Find where the given text appears and provide that cell's center as (x, y) coordinate. 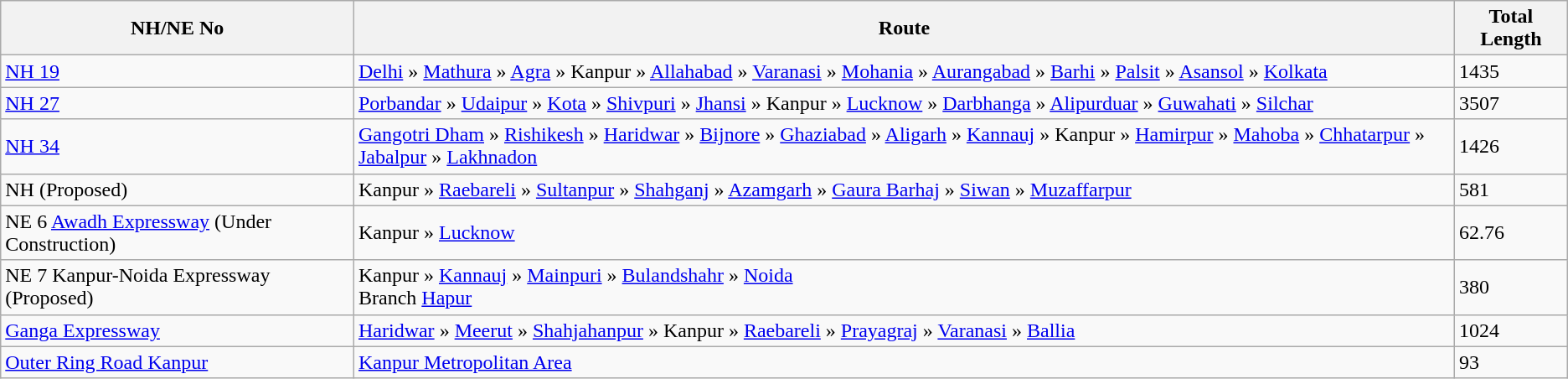
581 (1511, 189)
Kanpur » Lucknow (904, 233)
93 (1511, 362)
3507 (1511, 103)
62.76 (1511, 233)
NH 19 (178, 71)
Kanpur Metropolitan Area (904, 362)
NE 7 Kanpur-Noida Expressway (Proposed) (178, 287)
1435 (1511, 71)
Ganga Expressway (178, 330)
Delhi » Mathura » Agra » Kanpur » Allahabad » Varanasi » Mohania » Aurangabad » Barhi » Palsit » Asansol » Kolkata (904, 71)
Route (904, 29)
NH 34 (178, 146)
NH (Proposed) (178, 189)
1426 (1511, 146)
Outer Ring Road Kanpur (178, 362)
NE 6 Awadh Expressway (Under Construction) (178, 233)
Kanpur » Kannauj » Mainpuri » Bulandshahr » NoidaBranch Hapur (904, 287)
Haridwar » Meerut » Shahjahanpur » Kanpur » Raebareli » Prayagraj » Varanasi » Ballia (904, 330)
Gangotri Dham » Rishikesh » Haridwar » Bijnore » Ghaziabad » Aligarh » Kannauj » Kanpur » Hamirpur » Mahoba » Chhatarpur » Jabalpur » Lakhnadon (904, 146)
Kanpur » Raebareli » Sultanpur » Shahganj » Azamgarh » Gaura Barhaj » Siwan » Muzaffarpur (904, 189)
NH/NE No (178, 29)
Total Length (1511, 29)
NH 27 (178, 103)
1024 (1511, 330)
Porbandar » Udaipur » Kota » Shivpuri » Jhansi » Kanpur » Lucknow » Darbhanga » Alipurduar » Guwahati » Silchar (904, 103)
380 (1511, 287)
